Return the (X, Y) coordinate for the center point of the cell that contains the specified text.  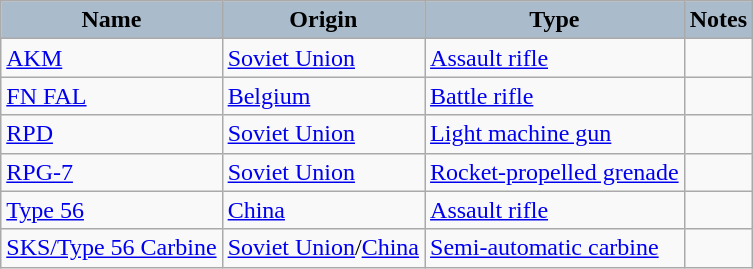
AKM (112, 58)
Battle rifle (555, 96)
SKS/Type 56 Carbine (112, 248)
RPG-7 (112, 172)
Soviet Union/China (323, 248)
RPD (112, 134)
Type 56 (112, 210)
FN FAL (112, 96)
Light machine gun (555, 134)
Semi-automatic carbine (555, 248)
Notes (718, 20)
China (323, 210)
Belgium (323, 96)
Rocket-propelled grenade (555, 172)
Type (555, 20)
Origin (323, 20)
Name (112, 20)
